Scan for the cell matching the given text and deliver its [X, Y] coordinate at center. 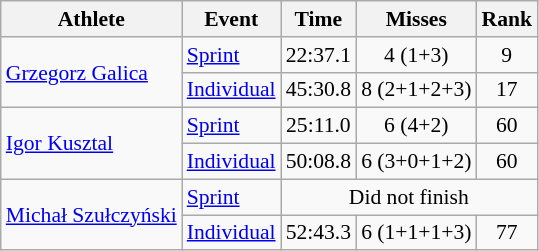
4 (1+3) [416, 55]
Igor Kusztal [92, 144]
9 [506, 55]
Event [232, 19]
Rank [506, 19]
6 (1+1+1+3) [416, 233]
6 (3+0+1+2) [416, 162]
50:08.8 [318, 162]
Athlete [92, 19]
Did not finish [409, 197]
52:43.3 [318, 233]
Grzegorz Galica [92, 72]
6 (4+2) [416, 126]
22:37.1 [318, 55]
Misses [416, 19]
77 [506, 233]
25:11.0 [318, 126]
17 [506, 90]
Michał Szułczyński [92, 214]
Time [318, 19]
8 (2+1+2+3) [416, 90]
45:30.8 [318, 90]
